Pinpoint the cell where the given text exists, returning its [x, y] midpoint coordinate. 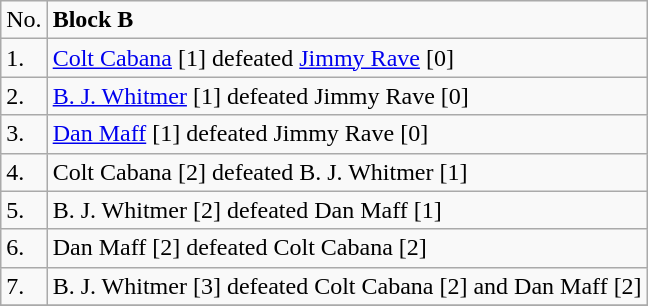
B. J. Whitmer [1] defeated Jimmy Rave [0] [347, 96]
Block B [347, 20]
2. [24, 96]
Colt Cabana [1] defeated Jimmy Rave [0] [347, 58]
5. [24, 210]
3. [24, 134]
Dan Maff [1] defeated Jimmy Rave [0] [347, 134]
1. [24, 58]
B. J. Whitmer [3] defeated Colt Cabana [2] and Dan Maff [2] [347, 286]
7. [24, 286]
6. [24, 248]
4. [24, 172]
Colt Cabana [2] defeated B. J. Whitmer [1] [347, 172]
Dan Maff [2] defeated Colt Cabana [2] [347, 248]
B. J. Whitmer [2] defeated Dan Maff [1] [347, 210]
No. [24, 20]
